Return the (x, y) coordinate for the center point of the cell that contains the specified text.  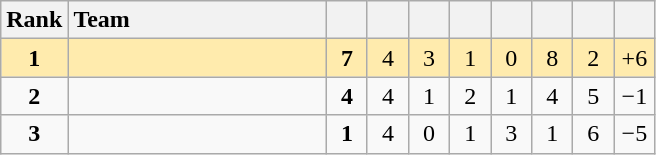
8 (552, 58)
−5 (634, 134)
6 (594, 134)
Rank (34, 20)
−1 (634, 96)
Team (198, 20)
5 (594, 96)
7 (346, 58)
+6 (634, 58)
